For the text-containing cell, return its midpoint in [X, Y] coordinate format. 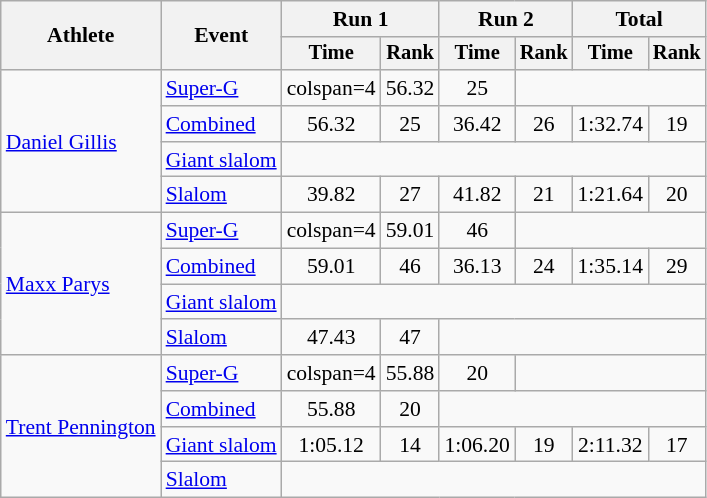
41.82 [476, 195]
Run 2 [506, 19]
24 [544, 267]
2:11.32 [610, 445]
14 [410, 445]
Event [222, 36]
17 [677, 445]
36.42 [476, 124]
Maxx Parys [81, 284]
1:32.74 [610, 124]
47 [410, 338]
26 [544, 124]
Athlete [81, 36]
27 [410, 195]
1:05.12 [332, 445]
1:21.64 [610, 195]
Daniel Gillis [81, 141]
36.13 [476, 267]
Total [640, 19]
21 [544, 195]
1:35.14 [610, 267]
29 [677, 267]
Run 1 [361, 19]
1:06.20 [476, 445]
Trent Pennington [81, 426]
47.43 [332, 338]
39.82 [332, 195]
